Extract the (x, y) coordinate from the center of the cell holding the provided text.  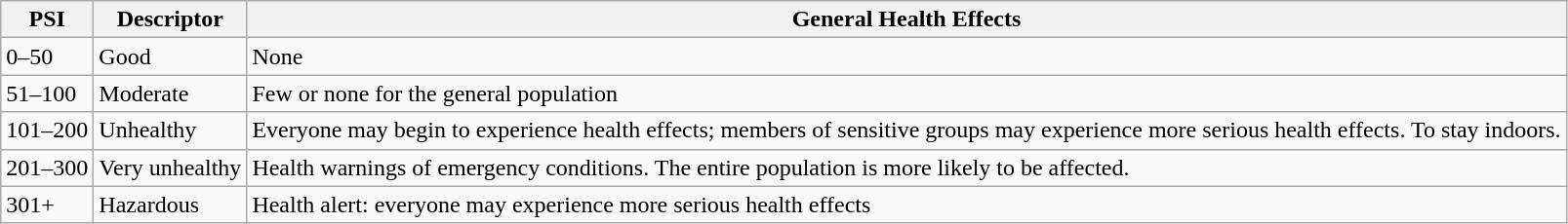
51–100 (47, 93)
Very unhealthy (170, 168)
PSI (47, 19)
Health alert: everyone may experience more serious health effects (906, 205)
Good (170, 56)
Everyone may begin to experience health effects; members of sensitive groups may experience more serious health effects. To stay indoors. (906, 131)
201–300 (47, 168)
301+ (47, 205)
Descriptor (170, 19)
101–200 (47, 131)
Hazardous (170, 205)
Moderate (170, 93)
Health warnings of emergency conditions. The entire population is more likely to be affected. (906, 168)
0–50 (47, 56)
Few or none for the general population (906, 93)
General Health Effects (906, 19)
None (906, 56)
Unhealthy (170, 131)
